Determine the (x, y) coordinate at the center of the cell enclosing the given text.  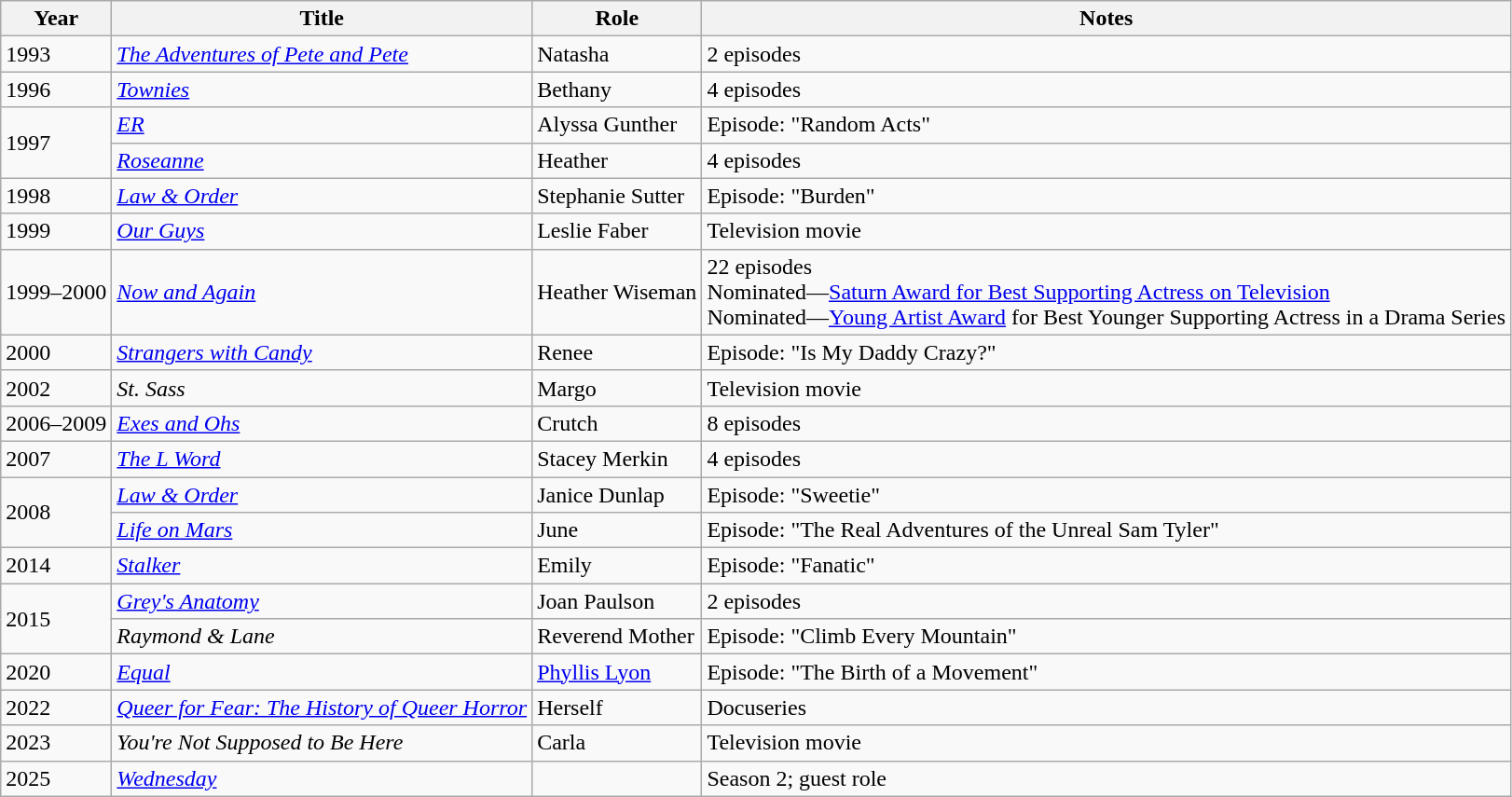
Docuseries (1107, 708)
Reverend Mother (617, 637)
Episode: "Climb Every Mountain" (1107, 637)
2022 (56, 708)
Year (56, 19)
Exes and Ohs (323, 423)
Janice Dunlap (617, 495)
St. Sass (323, 388)
Alyssa Gunther (617, 125)
Renee (617, 352)
Bethany (617, 89)
Leslie Faber (617, 231)
Stalker (323, 566)
Equal (323, 672)
The L Word (323, 459)
2002 (56, 388)
1993 (56, 54)
Crutch (617, 423)
Stephanie Sutter (617, 196)
Emily (617, 566)
Grey's Anatomy (323, 601)
June (617, 530)
Episode: "Fanatic" (1107, 566)
Phyllis Lyon (617, 672)
Now and Again (323, 292)
Margo (617, 388)
1997 (56, 143)
2007 (56, 459)
Our Guys (323, 231)
Strangers with Candy (323, 352)
Queer for Fear: The History of Queer Horror (323, 708)
The Adventures of Pete and Pete (323, 54)
1999 (56, 231)
Life on Mars (323, 530)
8 episodes (1107, 423)
Carla (617, 743)
2014 (56, 566)
2025 (56, 778)
Wednesday (323, 778)
Joan Paulson (617, 601)
You're Not Supposed to Be Here (323, 743)
Episode: "The Birth of a Movement" (1107, 672)
Episode: "Is My Daddy Crazy?" (1107, 352)
Episode: "Sweetie" (1107, 495)
2000 (56, 352)
Heather Wiseman (617, 292)
1996 (56, 89)
2023 (56, 743)
Role (617, 19)
2015 (56, 619)
ER (323, 125)
1998 (56, 196)
2020 (56, 672)
Episode: "Random Acts" (1107, 125)
2006–2009 (56, 423)
Title (323, 19)
Natasha (617, 54)
Notes (1107, 19)
Townies (323, 89)
Roseanne (323, 160)
Herself (617, 708)
Episode: "The Real Adventures of the Unreal Sam Tyler" (1107, 530)
Raymond & Lane (323, 637)
Stacey Merkin (617, 459)
Heather (617, 160)
Season 2; guest role (1107, 778)
1999–2000 (56, 292)
Episode: "Burden" (1107, 196)
2008 (56, 513)
